Search for the cell housing the specified text and yield its [x, y] center coordinate. 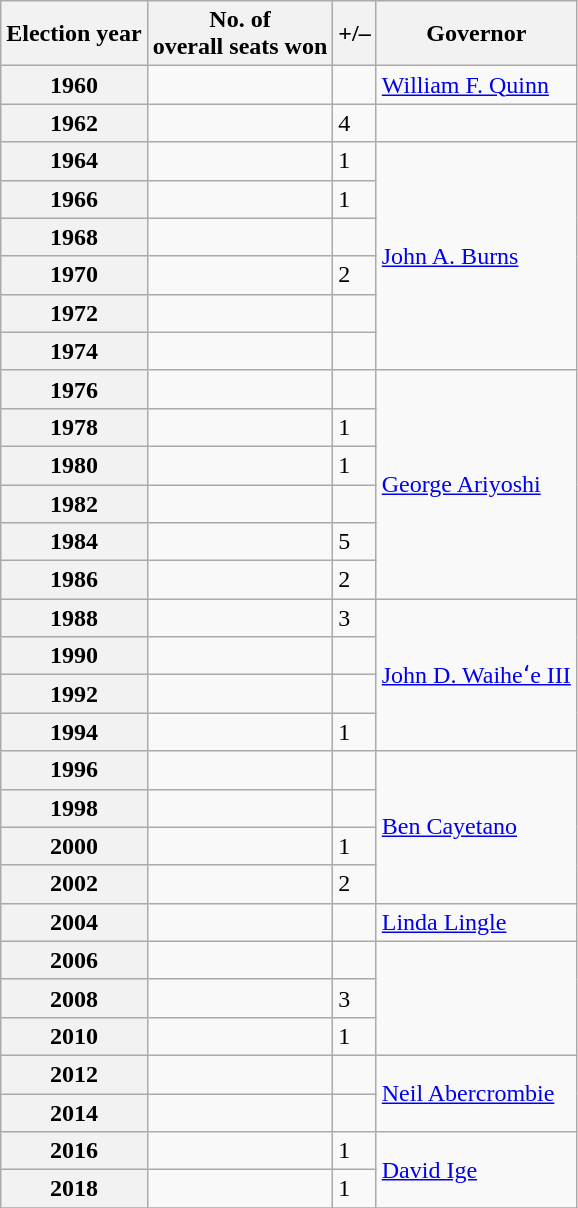
1966 [74, 199]
1968 [74, 237]
2012 [74, 1074]
1962 [74, 123]
2006 [74, 960]
1982 [74, 503]
1984 [74, 542]
5 [354, 542]
2010 [74, 1036]
Neil Abercrombie [476, 1093]
1974 [74, 351]
2002 [74, 884]
2004 [74, 922]
1990 [74, 656]
Governor [476, 34]
1998 [74, 808]
2008 [74, 998]
Election year [74, 34]
2014 [74, 1113]
1996 [74, 770]
George Ariyoshi [476, 484]
+/– [354, 34]
2016 [74, 1151]
1976 [74, 389]
1986 [74, 580]
2000 [74, 846]
1960 [74, 85]
1970 [74, 275]
1994 [74, 732]
William F. Quinn [476, 85]
2018 [74, 1189]
No. ofoverall seats won [240, 34]
1978 [74, 427]
1988 [74, 618]
1972 [74, 313]
John D. Waiheʻe III [476, 675]
Linda Lingle [476, 922]
1980 [74, 465]
4 [354, 123]
David Ige [476, 1170]
1964 [74, 161]
1992 [74, 694]
Ben Cayetano [476, 827]
John A. Burns [476, 256]
